Pinpoint the cell where the given text exists, returning its (X, Y) midpoint coordinate. 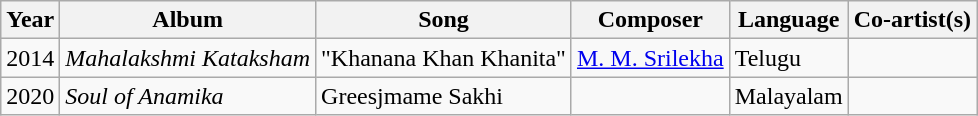
M. M. Srilekha (650, 58)
Mahalakshmi Kataksham (188, 58)
Album (188, 20)
Year (30, 20)
Malayalam (788, 96)
Telugu (788, 58)
2020 (30, 96)
Song (444, 20)
Greesjmame Sakhi (444, 96)
2014 (30, 58)
"Khanana Khan Khanita" (444, 58)
Composer (650, 20)
Language (788, 20)
Soul of Anamika (188, 96)
Co-artist(s) (912, 20)
